Capture the cell that displays the provided text and extract its (x, y) central coordinate. 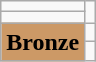
Bronze (43, 42)
